Scan for the cell matching the given text and deliver its [X, Y] coordinate at center. 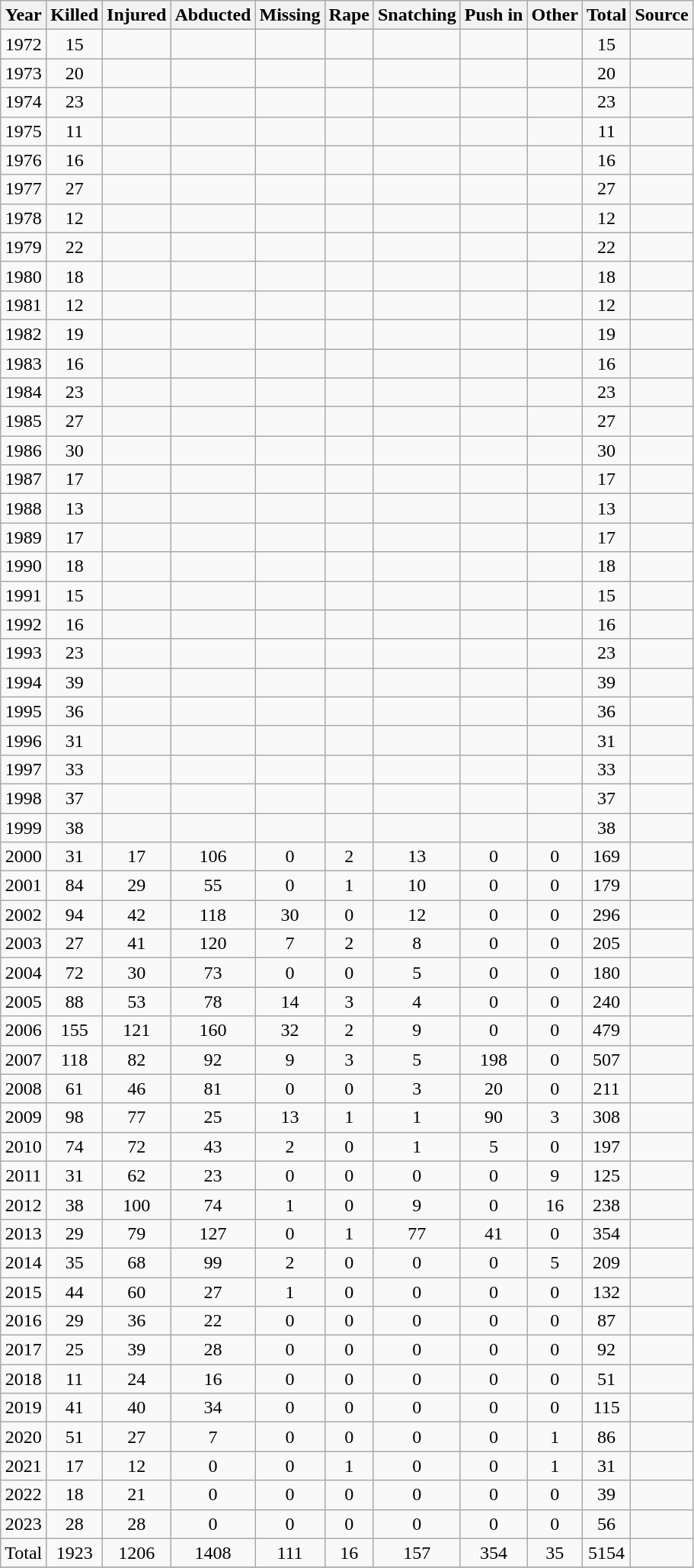
2000 [24, 857]
2005 [24, 1002]
2004 [24, 973]
87 [606, 1321]
1990 [24, 566]
2017 [24, 1350]
2002 [24, 915]
62 [137, 1175]
1991 [24, 595]
2007 [24, 1060]
Injured [137, 15]
68 [137, 1262]
78 [213, 1002]
1974 [24, 102]
1986 [24, 451]
1995 [24, 711]
205 [606, 944]
125 [606, 1175]
Killed [75, 15]
1980 [24, 276]
Rape [349, 15]
2022 [24, 1495]
1999 [24, 827]
2001 [24, 886]
43 [213, 1146]
100 [137, 1204]
1988 [24, 508]
Push in [494, 15]
169 [606, 857]
42 [137, 915]
86 [606, 1437]
1987 [24, 479]
1975 [24, 131]
160 [213, 1031]
1993 [24, 653]
106 [213, 857]
1977 [24, 189]
127 [213, 1233]
73 [213, 973]
1976 [24, 160]
308 [606, 1117]
2012 [24, 1204]
Other [555, 15]
21 [137, 1495]
2008 [24, 1089]
61 [75, 1089]
209 [606, 1262]
Abducted [213, 15]
1979 [24, 247]
2014 [24, 1262]
Source [661, 15]
46 [137, 1089]
98 [75, 1117]
240 [606, 1002]
60 [137, 1292]
1981 [24, 305]
44 [75, 1292]
32 [289, 1031]
1985 [24, 422]
Missing [289, 15]
2010 [24, 1146]
1983 [24, 364]
90 [494, 1117]
99 [213, 1262]
1982 [24, 334]
2021 [24, 1466]
79 [137, 1233]
1206 [137, 1553]
82 [137, 1060]
2006 [24, 1031]
180 [606, 973]
84 [75, 886]
2020 [24, 1437]
179 [606, 886]
1973 [24, 73]
55 [213, 886]
2009 [24, 1117]
120 [213, 944]
81 [213, 1089]
94 [75, 915]
56 [606, 1524]
53 [137, 1002]
1408 [213, 1553]
2011 [24, 1175]
5154 [606, 1553]
2015 [24, 1292]
2023 [24, 1524]
132 [606, 1292]
Year [24, 15]
88 [75, 1002]
1978 [24, 218]
1996 [24, 740]
10 [417, 886]
111 [289, 1553]
14 [289, 1002]
34 [213, 1408]
2019 [24, 1408]
1984 [24, 393]
4 [417, 1002]
1992 [24, 624]
Snatching [417, 15]
40 [137, 1408]
2018 [24, 1379]
24 [137, 1379]
2016 [24, 1321]
155 [75, 1031]
1972 [24, 44]
1998 [24, 798]
1989 [24, 537]
507 [606, 1060]
479 [606, 1031]
2003 [24, 944]
2013 [24, 1233]
198 [494, 1060]
1994 [24, 682]
8 [417, 944]
1923 [75, 1553]
1997 [24, 769]
211 [606, 1089]
121 [137, 1031]
296 [606, 915]
115 [606, 1408]
197 [606, 1146]
238 [606, 1204]
157 [417, 1553]
